Identify which cell holds the provided text, then report its (x, y) central coordinate. 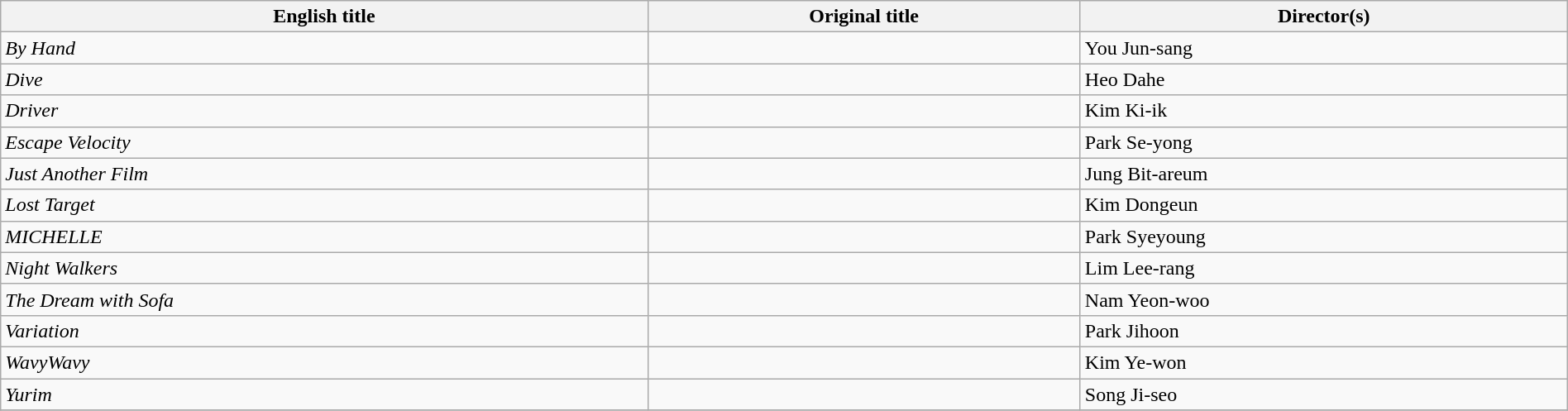
Nam Yeon-woo (1323, 299)
Night Walkers (324, 268)
Dive (324, 79)
Park Jihoon (1323, 331)
The Dream with Sofa (324, 299)
Original title (863, 17)
Jung Bit-areum (1323, 174)
Kim Dongeun (1323, 205)
English title (324, 17)
You Jun-sang (1323, 48)
WavyWavy (324, 362)
Kim Ye-won (1323, 362)
MICHELLE (324, 237)
Variation (324, 331)
Park Se-yong (1323, 142)
Lost Target (324, 205)
Driver (324, 111)
Director(s) (1323, 17)
Yurim (324, 394)
Park Syeyoung (1323, 237)
Heo Dahe (1323, 79)
Just Another Film (324, 174)
By Hand (324, 48)
Lim Lee-rang (1323, 268)
Kim Ki-ik (1323, 111)
Song Ji-seo (1323, 394)
Escape Velocity (324, 142)
